From the cell containing the given text, extract its center point as (X, Y) coordinate. 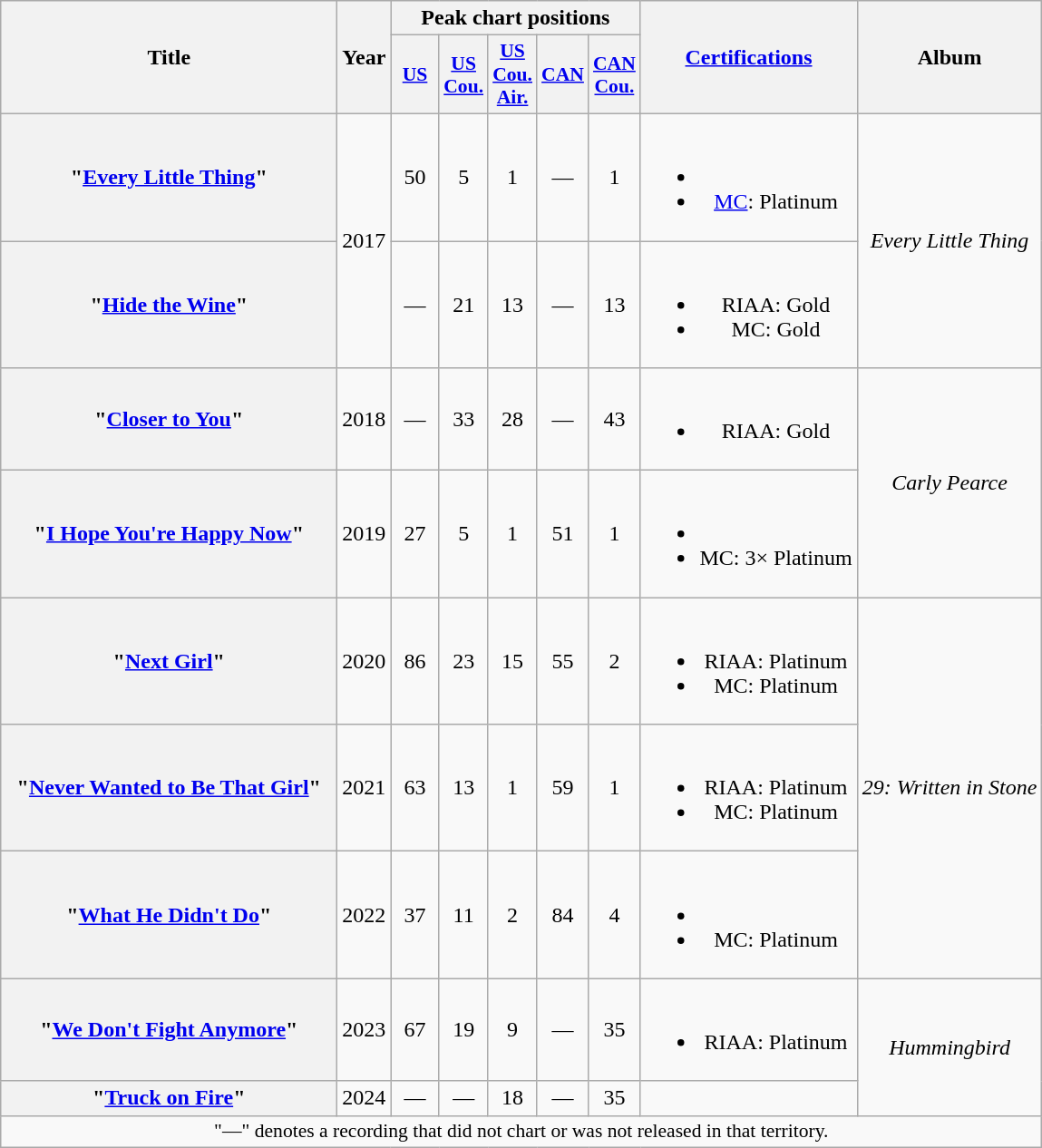
4 (615, 915)
2017 (365, 240)
"We Don't Fight Anymore" (169, 1030)
RIAA: Platinum (749, 1030)
"Never Wanted to Be That Girl" (169, 788)
Album (949, 58)
"Truck on Fire" (169, 1098)
51 (562, 534)
59 (562, 788)
19 (463, 1030)
"Next Girl" (169, 661)
"—" denotes a recording that did not chart or was not released in that territory. (521, 1132)
2019 (365, 534)
18 (512, 1098)
CAN (562, 74)
43 (615, 419)
"Closer to You" (169, 419)
USCou. (463, 74)
27 (415, 534)
Certifications (749, 58)
11 (463, 915)
67 (415, 1030)
84 (562, 915)
USCou.Air. (512, 74)
"I Hope You're Happy Now" (169, 534)
37 (415, 915)
RIAA: Gold (749, 419)
Year (365, 58)
2021 (365, 788)
55 (562, 661)
63 (415, 788)
9 (512, 1030)
Title (169, 58)
2022 (365, 915)
2024 (365, 1098)
86 (415, 661)
33 (463, 419)
29: Written in Stone (949, 788)
15 (512, 661)
Hummingbird (949, 1046)
28 (512, 419)
"Hide the Wine" (169, 305)
Peak chart positions (515, 18)
"What He Didn't Do" (169, 915)
CANCou. (615, 74)
2023 (365, 1030)
MC: 3× Platinum (749, 534)
"Every Little Thing" (169, 177)
RIAA: GoldMC: Gold (749, 305)
23 (463, 661)
2018 (365, 419)
Carly Pearce (949, 482)
Every Little Thing (949, 240)
21 (463, 305)
2020 (365, 661)
US (415, 74)
50 (415, 177)
